Extract the [X, Y] coordinate from the center of the cell holding the provided text.  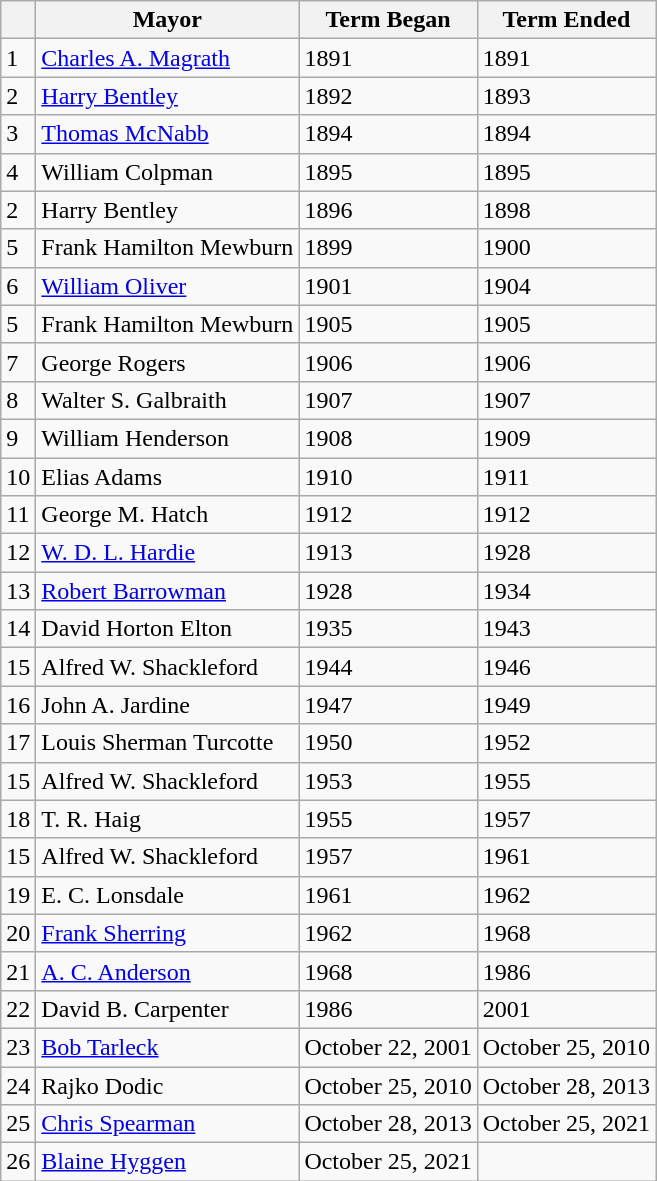
1935 [388, 629]
16 [18, 705]
10 [18, 477]
6 [18, 286]
9 [18, 438]
1947 [388, 705]
25 [18, 1124]
Louis Sherman Turcotte [168, 743]
1950 [388, 743]
1913 [388, 553]
1900 [566, 248]
1893 [566, 96]
1946 [566, 667]
7 [18, 362]
William Henderson [168, 438]
26 [18, 1162]
Frank Sherring [168, 933]
1952 [566, 743]
Walter S. Galbraith [168, 400]
1944 [388, 667]
Term Began [388, 20]
14 [18, 629]
3 [18, 134]
William Colpman [168, 172]
21 [18, 971]
Robert Barrowman [168, 591]
Bob Tarleck [168, 1047]
Blaine Hyggen [168, 1162]
1908 [388, 438]
22 [18, 1009]
A. C. Anderson [168, 971]
1949 [566, 705]
Charles A. Magrath [168, 58]
E. C. Lonsdale [168, 895]
Elias Adams [168, 477]
George Rogers [168, 362]
8 [18, 400]
1953 [388, 781]
Chris Spearman [168, 1124]
1934 [566, 591]
12 [18, 553]
1896 [388, 210]
Mayor [168, 20]
1943 [566, 629]
1899 [388, 248]
23 [18, 1047]
18 [18, 819]
1910 [388, 477]
4 [18, 172]
1898 [566, 210]
11 [18, 515]
17 [18, 743]
1892 [388, 96]
John A. Jardine [168, 705]
David Horton Elton [168, 629]
1904 [566, 286]
David B. Carpenter [168, 1009]
20 [18, 933]
George M. Hatch [168, 515]
October 22, 2001 [388, 1047]
Term Ended [566, 20]
Thomas McNabb [168, 134]
William Oliver [168, 286]
2001 [566, 1009]
Rajko Dodic [168, 1085]
1909 [566, 438]
T. R. Haig [168, 819]
13 [18, 591]
1 [18, 58]
1911 [566, 477]
1901 [388, 286]
19 [18, 895]
24 [18, 1085]
W. D. L. Hardie [168, 553]
